Determine the [x, y] coordinate at the center of the cell enclosing the given text.  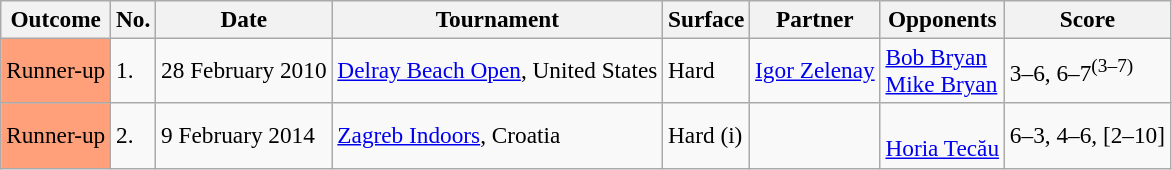
Hard [706, 70]
Outcome [56, 19]
Hard (i) [706, 136]
2. [134, 136]
Bob Bryan Mike Bryan [942, 70]
6–3, 4–6, [2–10] [1087, 136]
Opponents [942, 19]
No. [134, 19]
Surface [706, 19]
9 February 2014 [244, 136]
28 February 2010 [244, 70]
Date [244, 19]
Delray Beach Open, United States [498, 70]
3–6, 6–7(3–7) [1087, 70]
Horia Tecău [942, 136]
Zagreb Indoors, Croatia [498, 136]
Tournament [498, 19]
Partner [815, 19]
Score [1087, 19]
1. [134, 70]
Igor Zelenay [815, 70]
